Return the [x, y] coordinate for the center point of the cell that contains the specified text.  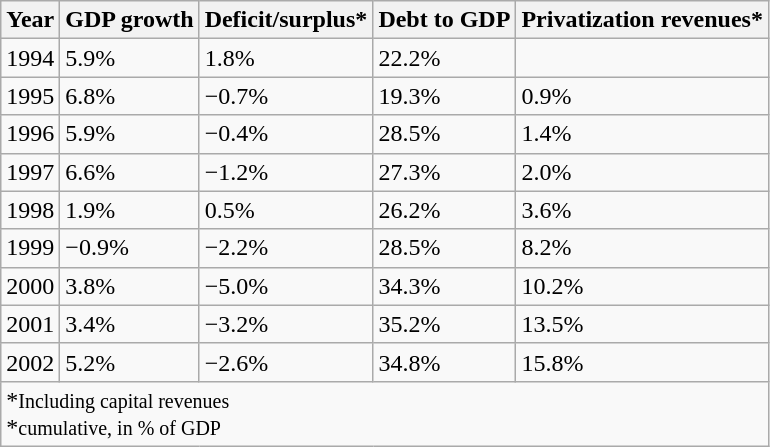
0.5% [286, 210]
10.2% [642, 286]
−2.6% [286, 362]
Year [30, 20]
Privatization revenues* [642, 20]
34.3% [444, 286]
Debt to GDP [444, 20]
−0.9% [130, 248]
1999 [30, 248]
5.2% [130, 362]
−3.2% [286, 324]
35.2% [444, 324]
−1.2% [286, 172]
*Including capital revenues *cumulative, in % of GDP [385, 414]
19.3% [444, 96]
−2.2% [286, 248]
6.8% [130, 96]
2002 [30, 362]
1.9% [130, 210]
GDP growth [130, 20]
3.6% [642, 210]
34.8% [444, 362]
2001 [30, 324]
0.9% [642, 96]
−0.4% [286, 134]
1994 [30, 58]
−5.0% [286, 286]
2000 [30, 286]
3.4% [130, 324]
13.5% [642, 324]
27.3% [444, 172]
1997 [30, 172]
6.6% [130, 172]
1.8% [286, 58]
26.2% [444, 210]
22.2% [444, 58]
Deficit/surplus* [286, 20]
1995 [30, 96]
8.2% [642, 248]
2.0% [642, 172]
1998 [30, 210]
3.8% [130, 286]
15.8% [642, 362]
1.4% [642, 134]
−0.7% [286, 96]
1996 [30, 134]
